For the text-containing cell, return its midpoint in (X, Y) coordinate format. 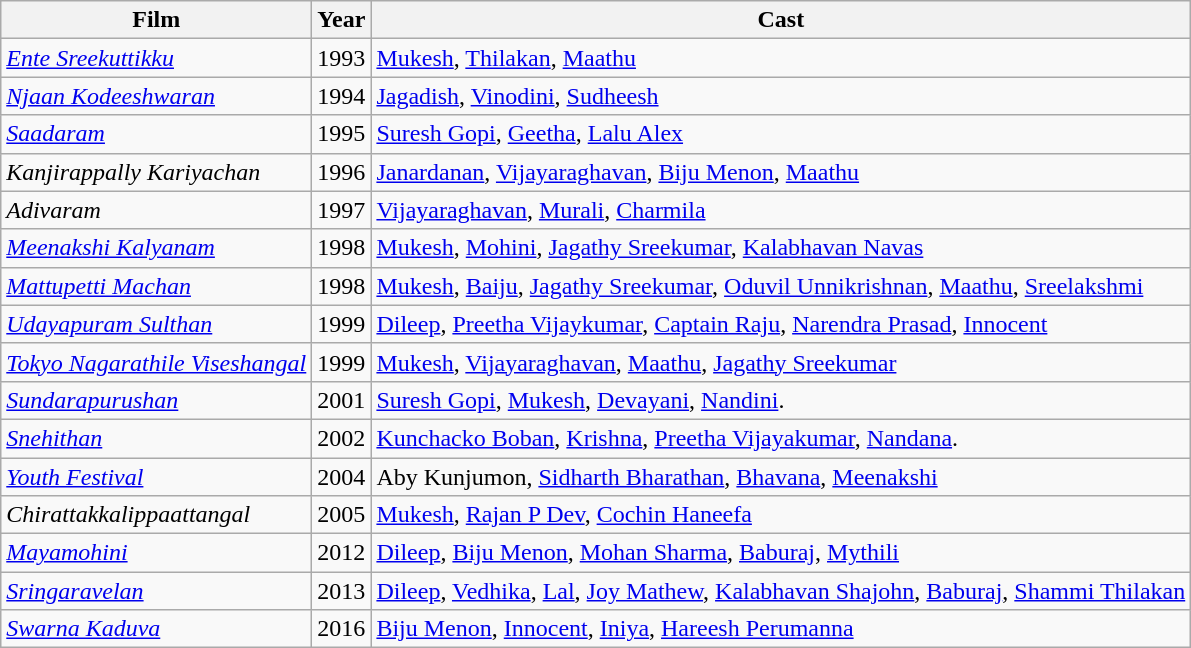
Cast (781, 20)
Mattupetti Machan (156, 286)
Janardanan, Vijayaraghavan, Biju Menon, Maathu (781, 172)
1993 (342, 58)
Meenakshi Kalyanam (156, 248)
Mukesh, Thilakan, Maathu (781, 58)
1995 (342, 134)
Mukesh, Rajan P Dev, Cochin Haneefa (781, 515)
Kunchacko Boban, Krishna, Preetha Vijayakumar, Nandana. (781, 438)
Aby Kunjumon, Sidharth Bharathan, Bhavana, Meenakshi (781, 477)
Jagadish, Vinodini, Sudheesh (781, 96)
Mukesh, Vijayaraghavan, Maathu, Jagathy Sreekumar (781, 362)
Mukesh, Baiju, Jagathy Sreekumar, Oduvil Unnikrishnan, Maathu, Sreelakshmi (781, 286)
Kanjirappally Kariyachan (156, 172)
Chirattakkalippaattangal (156, 515)
1996 (342, 172)
Njaan Kodeeshwaran (156, 96)
2002 (342, 438)
Suresh Gopi, Geetha, Lalu Alex (781, 134)
Dileep, Vedhika, Lal, Joy Mathew, Kalabhavan Shajohn, Baburaj, Shammi Thilakan (781, 591)
Saadaram (156, 134)
Year (342, 20)
Youth Festival (156, 477)
Tokyo Nagarathile Viseshangal (156, 362)
2012 (342, 553)
Mayamohini (156, 553)
Biju Menon, Innocent, Iniya, Hareesh Perumanna (781, 629)
2004 (342, 477)
Adivaram (156, 210)
Udayapuram Sulthan (156, 324)
Snehithan (156, 438)
1994 (342, 96)
Film (156, 20)
1997 (342, 210)
Vijayaraghavan, Murali, Charmila (781, 210)
2001 (342, 400)
2005 (342, 515)
Swarna Kaduva (156, 629)
Sringaravelan (156, 591)
Suresh Gopi, Mukesh, Devayani, Nandini. (781, 400)
Mukesh, Mohini, Jagathy Sreekumar, Kalabhavan Navas (781, 248)
Ente Sreekuttikku (156, 58)
Dileep, Preetha Vijaykumar, Captain Raju, Narendra Prasad, Innocent (781, 324)
Dileep, Biju Menon, Mohan Sharma, Baburaj, Mythili (781, 553)
Sundarapurushan (156, 400)
2016 (342, 629)
2013 (342, 591)
